Pinpoint the cell where the given text exists, returning its (x, y) midpoint coordinate. 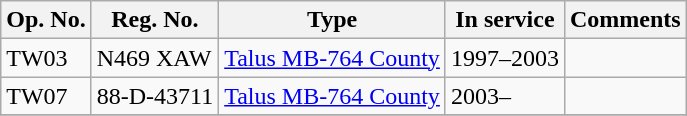
88-D-43711 (155, 96)
N469 XAW (155, 58)
TW07 (46, 96)
1997–2003 (504, 58)
Type (332, 20)
Comments (625, 20)
2003– (504, 96)
Op. No. (46, 20)
TW03 (46, 58)
In service (504, 20)
Reg. No. (155, 20)
